Scan for the cell matching the given text and deliver its (X, Y) coordinate at center. 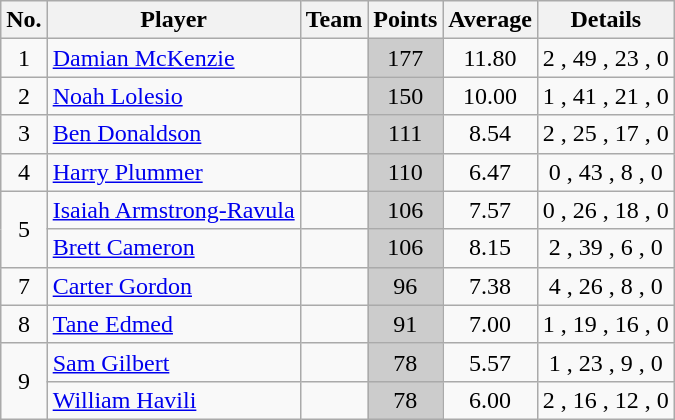
7.38 (490, 286)
Isaiah Armstrong-Ravula (174, 210)
1 , 23 , 9 , 0 (606, 362)
Details (606, 20)
4 (24, 172)
2 (24, 96)
Points (406, 20)
Carter Gordon (174, 286)
150 (406, 96)
5 (24, 229)
96 (406, 286)
3 (24, 134)
Damian McKenzie (174, 58)
7.57 (490, 210)
110 (406, 172)
0 , 26 , 18 , 0 (606, 210)
Tane Edmed (174, 324)
6.00 (490, 400)
Harry Plummer (174, 172)
177 (406, 58)
2 , 39 , 6 , 0 (606, 248)
Average (490, 20)
Ben Donaldson (174, 134)
7 (24, 286)
11.80 (490, 58)
8 (24, 324)
Player (174, 20)
91 (406, 324)
1 , 19 , 16 , 0 (606, 324)
1 (24, 58)
9 (24, 381)
6.47 (490, 172)
10.00 (490, 96)
Noah Lolesio (174, 96)
No. (24, 20)
111 (406, 134)
Sam Gilbert (174, 362)
8.15 (490, 248)
0 , 43 , 8 , 0 (606, 172)
4 , 26 , 8 , 0 (606, 286)
William Havili (174, 400)
8.54 (490, 134)
2 , 49 , 23 , 0 (606, 58)
1 , 41 , 21 , 0 (606, 96)
Team (334, 20)
2 , 16 , 12 , 0 (606, 400)
7.00 (490, 324)
Brett Cameron (174, 248)
5.57 (490, 362)
2 , 25 , 17 , 0 (606, 134)
